Return the (X, Y) coordinate for the center point of the cell that contains the specified text.  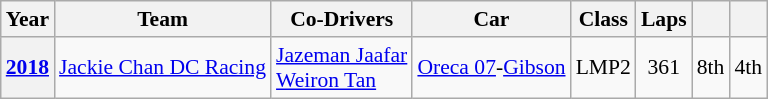
Car (491, 19)
Co-Drivers (342, 19)
4th (748, 68)
361 (664, 68)
Oreca 07-Gibson (491, 68)
Laps (664, 19)
8th (711, 68)
Team (162, 19)
Class (604, 19)
Year (28, 19)
Jackie Chan DC Racing (162, 68)
Jazeman Jaafar Weiron Tan (342, 68)
LMP2 (604, 68)
2018 (28, 68)
